Pinpoint the cell where the given text exists, returning its (X, Y) midpoint coordinate. 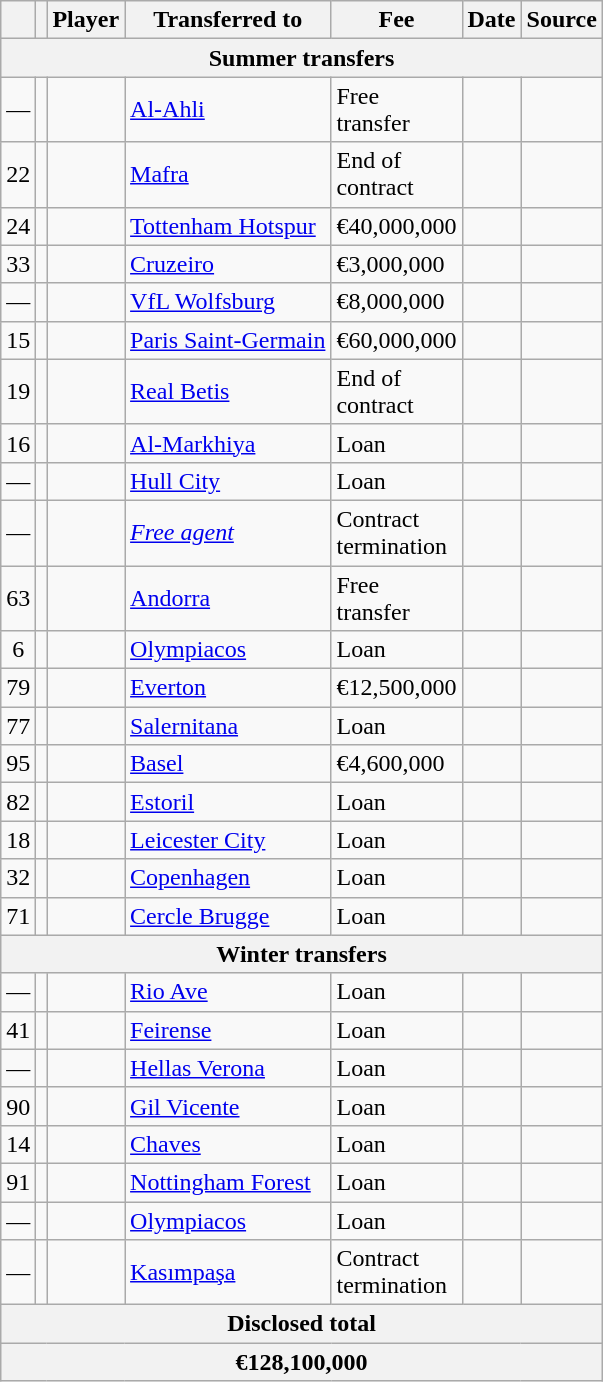
Estoril (228, 802)
Real Betis (228, 392)
24 (18, 226)
€40,000,000 (396, 226)
Paris Saint-Germain (228, 340)
Copenhagen (228, 878)
Mafra (228, 174)
91 (18, 1182)
€8,000,000 (396, 302)
Rio Ave (228, 992)
Gil Vicente (228, 1106)
VfL Wolfsburg (228, 302)
6 (18, 650)
Cruzeiro (228, 264)
Summer transfers (302, 58)
Cercle Brugge (228, 916)
Al-Markhiya (228, 443)
€128,100,000 (302, 1362)
Fee (396, 20)
Winter transfers (302, 954)
Al-Ahli (228, 110)
Basel (228, 764)
Tottenham Hotspur (228, 226)
Andorra (228, 598)
82 (18, 802)
33 (18, 264)
22 (18, 174)
Salernitana (228, 726)
Date (492, 20)
Everton (228, 688)
Hull City (228, 481)
€3,000,000 (396, 264)
19 (18, 392)
15 (18, 340)
95 (18, 764)
18 (18, 840)
71 (18, 916)
16 (18, 443)
€4,600,000 (396, 764)
90 (18, 1106)
Chaves (228, 1144)
63 (18, 598)
€12,500,000 (396, 688)
€60,000,000 (396, 340)
Leicester City (228, 840)
Hellas Verona (228, 1068)
Player (86, 20)
79 (18, 688)
77 (18, 726)
32 (18, 878)
14 (18, 1144)
Source (562, 20)
Kasımpaşa (228, 1272)
Free agent (228, 532)
41 (18, 1030)
Nottingham Forest (228, 1182)
Disclosed total (302, 1324)
Transferred to (228, 20)
Feirense (228, 1030)
